Capture the cell that displays the provided text and extract its [x, y] central coordinate. 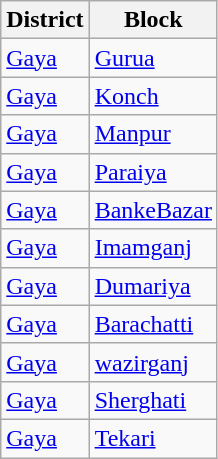
Imamganj [153, 248]
Gurua [153, 58]
BankeBazar [153, 210]
Sherghati [153, 400]
Block [153, 20]
wazirganj [153, 362]
Manpur [153, 134]
Barachatti [153, 324]
Konch [153, 96]
Dumariya [153, 286]
Tekari [153, 438]
District [45, 20]
Paraiya [153, 172]
